For the text-containing cell, return its midpoint in [x, y] coordinate format. 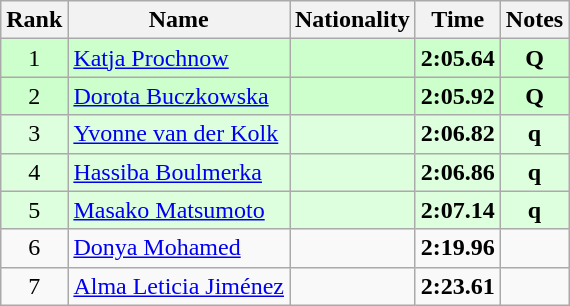
4 [34, 172]
Masako Matsumoto [179, 210]
6 [34, 248]
Donya Mohamed [179, 248]
Yvonne van der Kolk [179, 134]
Nationality [353, 20]
2:05.92 [458, 96]
2 [34, 96]
Notes [534, 20]
2:19.96 [458, 248]
2:06.82 [458, 134]
5 [34, 210]
Dorota Buczkowska [179, 96]
2:07.14 [458, 210]
Katja Prochnow [179, 58]
Hassiba Boulmerka [179, 172]
Time [458, 20]
2:23.61 [458, 286]
7 [34, 286]
Rank [34, 20]
1 [34, 58]
3 [34, 134]
2:05.64 [458, 58]
Alma Leticia Jiménez [179, 286]
2:06.86 [458, 172]
Name [179, 20]
